Output the [X, Y] coordinate of the center of the cell containing the given text.  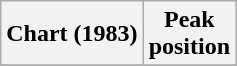
Chart (1983) [72, 34]
Peakposition [189, 34]
